Capture the cell that displays the provided text and extract its [x, y] central coordinate. 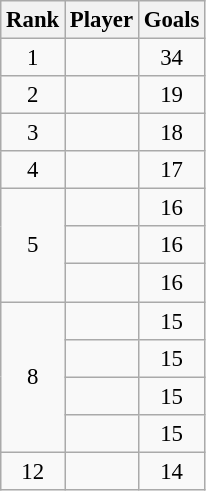
Goals [171, 20]
4 [33, 170]
5 [33, 246]
19 [171, 95]
18 [171, 133]
14 [171, 471]
8 [33, 377]
Player [102, 20]
2 [33, 95]
17 [171, 170]
34 [171, 58]
3 [33, 133]
12 [33, 471]
Rank [33, 20]
1 [33, 58]
